Find where the given text appears and provide that cell's center as (X, Y) coordinate. 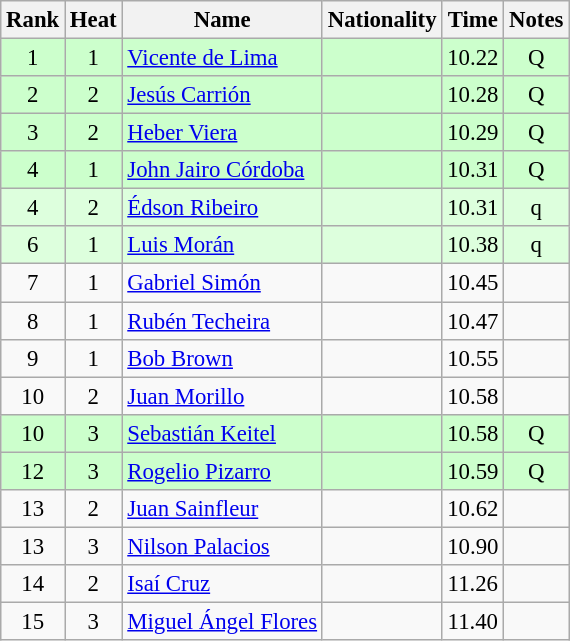
Miguel Ángel Flores (222, 621)
8 (33, 321)
Vicente de Lima (222, 58)
Rubén Techeira (222, 321)
Gabriel Simón (222, 283)
6 (33, 245)
Name (222, 20)
10.45 (473, 283)
10.59 (473, 471)
Rank (33, 20)
10.90 (473, 546)
10.28 (473, 95)
Bob Brown (222, 358)
John Jairo Córdoba (222, 170)
Nationality (382, 20)
Sebastián Keitel (222, 433)
Isaí Cruz (222, 584)
Time (473, 20)
Nilson Palacios (222, 546)
Juan Sainfleur (222, 509)
15 (33, 621)
Jesús Carrión (222, 95)
7 (33, 283)
10.62 (473, 509)
10.22 (473, 58)
11.40 (473, 621)
Heber Viera (222, 133)
10.47 (473, 321)
10.29 (473, 133)
Rogelio Pizarro (222, 471)
Édson Ribeiro (222, 208)
Juan Morillo (222, 396)
Notes (536, 20)
11.26 (473, 584)
10.55 (473, 358)
12 (33, 471)
Luis Morán (222, 245)
10.38 (473, 245)
14 (33, 584)
Heat (94, 20)
9 (33, 358)
